Detect which cell encompasses the target text, then output its [x, y] center coordinate. 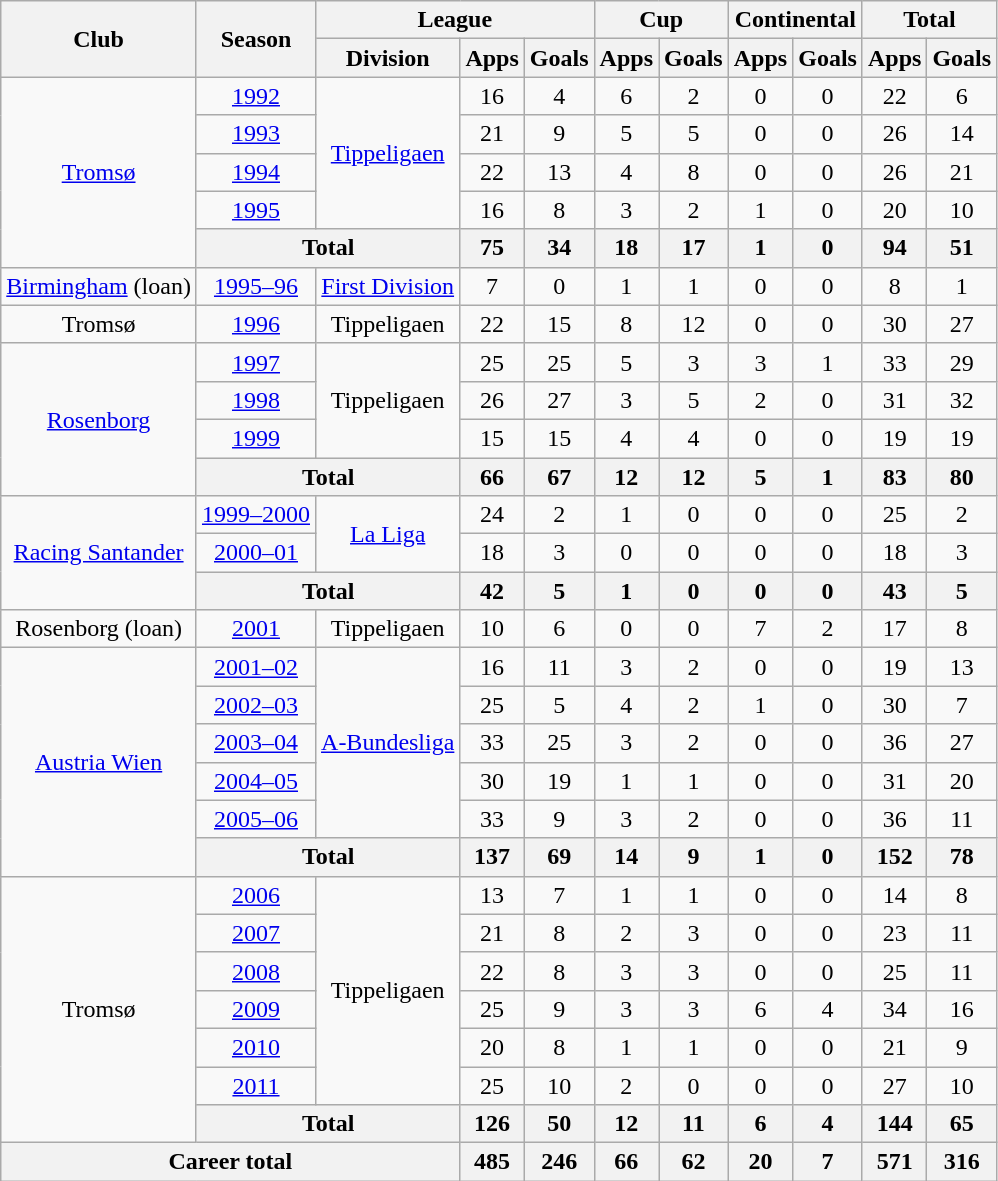
Club [99, 39]
1995–96 [256, 286]
La Liga [388, 534]
First Division [388, 286]
1999–2000 [256, 515]
1995 [256, 210]
1999 [256, 438]
Continental [795, 20]
1996 [256, 324]
Season [256, 39]
65 [962, 1124]
Career total [230, 1162]
69 [559, 857]
50 [559, 1124]
2010 [256, 1047]
2000–01 [256, 553]
1993 [256, 134]
2001–02 [256, 667]
2003–04 [256, 743]
Cup [661, 20]
83 [894, 477]
1997 [256, 362]
62 [693, 1162]
75 [492, 248]
485 [492, 1162]
246 [559, 1162]
1992 [256, 96]
78 [962, 857]
29 [962, 362]
137 [492, 857]
2007 [256, 933]
League [456, 20]
94 [894, 248]
152 [894, 857]
126 [492, 1124]
1998 [256, 400]
2005–06 [256, 819]
571 [894, 1162]
51 [962, 248]
2004–05 [256, 781]
144 [894, 1124]
42 [492, 591]
Birmingham (loan) [99, 286]
Division [388, 58]
43 [894, 591]
80 [962, 477]
24 [492, 515]
2008 [256, 971]
2002–03 [256, 705]
2009 [256, 1009]
1994 [256, 172]
2011 [256, 1085]
2006 [256, 895]
316 [962, 1162]
Rosenborg [99, 419]
Austria Wien [99, 762]
2001 [256, 629]
A-Bundesliga [388, 743]
Racing Santander [99, 553]
23 [894, 933]
32 [962, 400]
67 [559, 477]
Rosenborg (loan) [99, 629]
